Extract the (x, y) coordinate from the center of the cell holding the provided text.  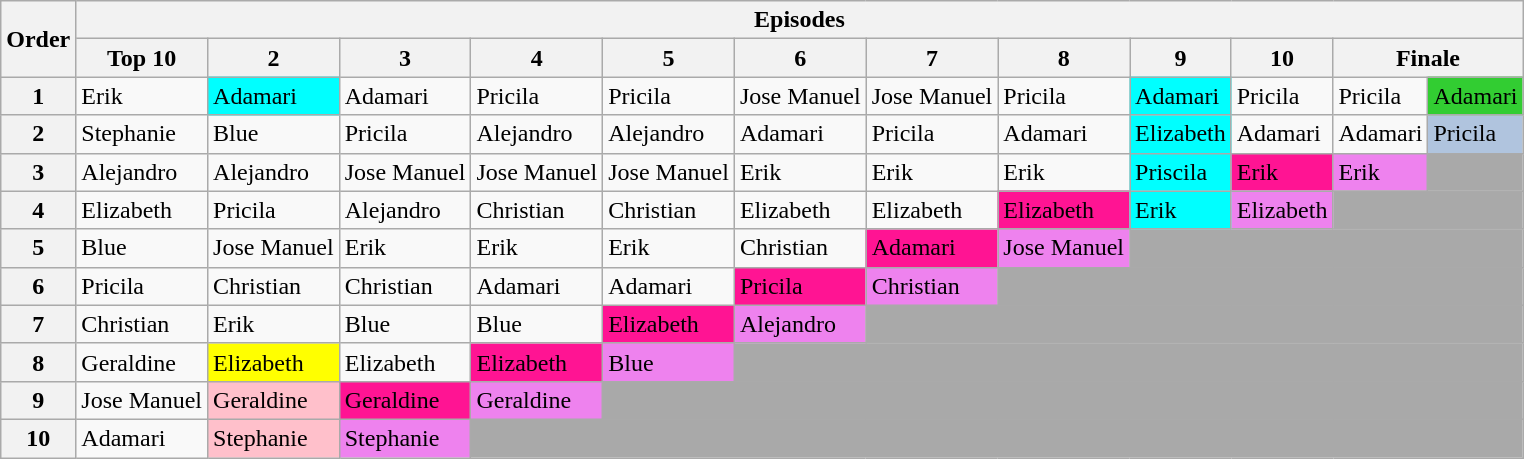
Order (38, 39)
Episodes (800, 20)
Finale (1428, 58)
Top 10 (142, 58)
Priscila (1181, 172)
1 (38, 96)
